For the text-containing cell, return its midpoint in [X, Y] coordinate format. 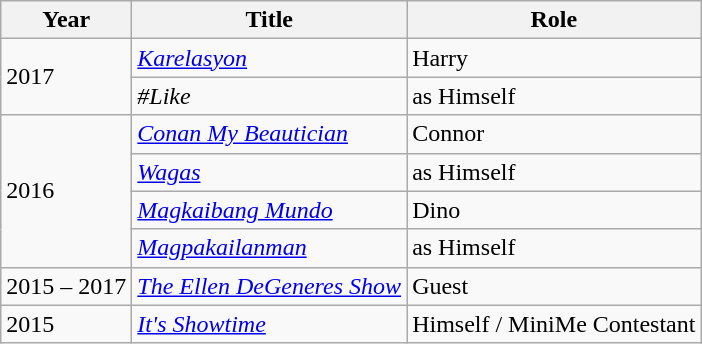
Year [66, 20]
Magkaibang Mundo [270, 210]
Title [270, 20]
Wagas [270, 172]
Conan My Beautician [270, 134]
It's Showtime [270, 324]
Dino [554, 210]
Himself / MiniMe Contestant [554, 324]
2015 [66, 324]
The Ellen DeGeneres Show [270, 286]
Guest [554, 286]
Harry [554, 58]
Role [554, 20]
2017 [66, 77]
Connor [554, 134]
Karelasyon [270, 58]
2015 – 2017 [66, 286]
#Like [270, 96]
2016 [66, 191]
Magpakailanman [270, 248]
